Scan for the cell matching the given text and deliver its (X, Y) coordinate at center. 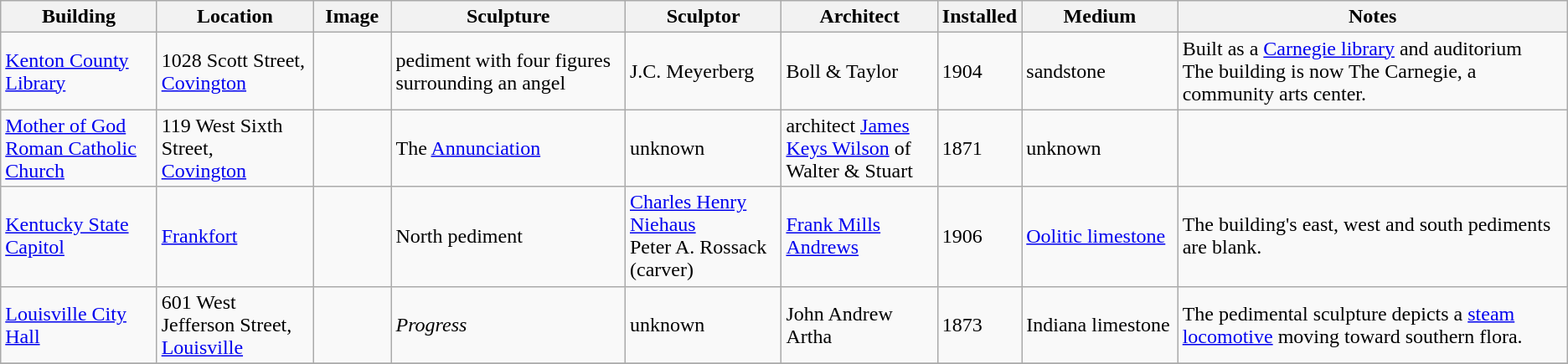
1028 Scott Street,Covington (235, 71)
Sculptor (703, 17)
The pedimental sculpture depicts a steam locomotive moving toward southern flora. (1372, 325)
Image (352, 17)
pediment with four figures surrounding an angel (508, 71)
Notes (1372, 17)
Frankfort (235, 236)
Mother of God Roman Catholic Church (79, 148)
Location (235, 17)
Boll & Taylor (859, 71)
Sculpture (508, 17)
Louisville City Hall (79, 325)
Architect (859, 17)
The Annunciation (508, 148)
1906 (979, 236)
601 West Jefferson Street,Louisville (235, 325)
1871 (979, 148)
1904 (979, 71)
Frank Mills Andrews (859, 236)
Medium (1100, 17)
119 West Sixth Street,Covington (235, 148)
Oolitic limestone (1100, 236)
Kentucky State Capitol (79, 236)
J.C. Meyerberg (703, 71)
Indiana limestone (1100, 325)
Built as a Carnegie library and auditoriumThe building is now The Carnegie, a community arts center. (1372, 71)
sandstone (1100, 71)
Kenton County Library (79, 71)
John Andrew Artha (859, 325)
Charles Henry NiehausPeter A. Rossack (carver) (703, 236)
Progress (508, 325)
The building's east, west and south pediments are blank. (1372, 236)
North pediment (508, 236)
Building (79, 17)
1873 (979, 325)
architect James Keys Wilson of Walter & Stuart (859, 148)
Installed (979, 17)
